Return [x, y] of the center of cell containing provided text 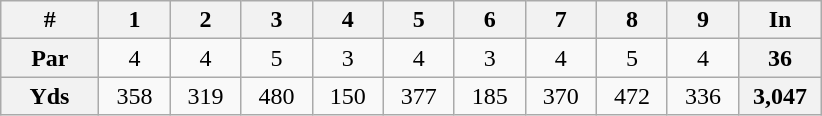
2 [206, 20]
150 [348, 96]
Par [50, 58]
472 [632, 96]
3,047 [780, 96]
319 [206, 96]
358 [134, 96]
Yds [50, 96]
480 [276, 96]
370 [560, 96]
1 [134, 20]
377 [418, 96]
336 [702, 96]
# [50, 20]
185 [490, 96]
36 [780, 58]
8 [632, 20]
In [780, 20]
9 [702, 20]
6 [490, 20]
7 [560, 20]
